Identify which cell holds the provided text, then report its (x, y) central coordinate. 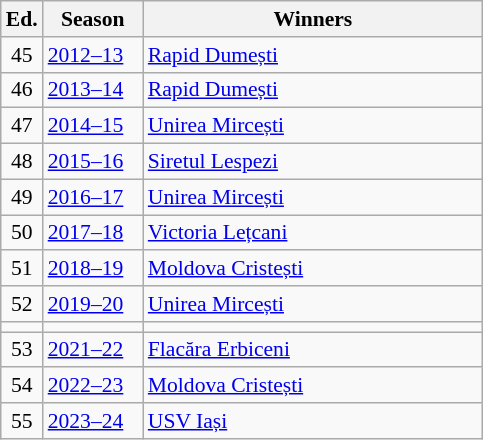
2019–20 (93, 304)
54 (22, 386)
Flacăra Erbiceni (313, 350)
2013–14 (93, 90)
55 (22, 421)
2018–19 (93, 269)
2022–23 (93, 386)
47 (22, 126)
2014–15 (93, 126)
USV Iași (313, 421)
46 (22, 90)
Season (93, 19)
2023–24 (93, 421)
2012–13 (93, 55)
53 (22, 350)
50 (22, 233)
Winners (313, 19)
2015–16 (93, 162)
Ed. (22, 19)
52 (22, 304)
Siretul Lespezi (313, 162)
2017–18 (93, 233)
49 (22, 197)
Victoria Lețcani (313, 233)
51 (22, 269)
48 (22, 162)
45 (22, 55)
2016–17 (93, 197)
2021–22 (93, 350)
